For the text-containing cell, return its midpoint in (x, y) coordinate format. 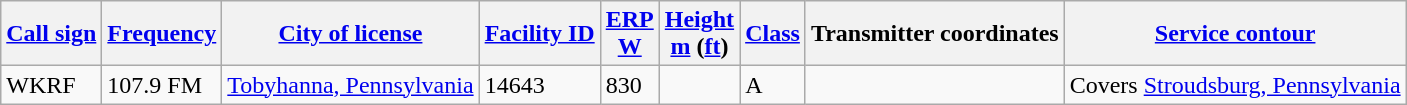
107.9 FM (162, 85)
Service contour (1235, 34)
Facility ID (540, 34)
A (773, 85)
Transmitter coordinates (934, 34)
14643 (540, 85)
Tobyhanna, Pennsylvania (350, 85)
City of license (350, 34)
830 (630, 85)
WKRF (52, 85)
Call sign (52, 34)
Heightm (ft) (699, 34)
Covers Stroudsburg, Pennsylvania (1235, 85)
Frequency (162, 34)
ERPW (630, 34)
Class (773, 34)
